Provide the (X, Y) coordinate of the cell's center where the given text is located.  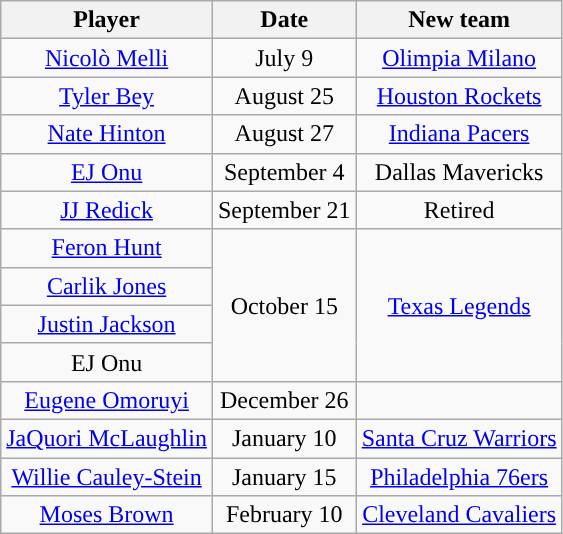
Retired (459, 210)
September 21 (284, 210)
December 26 (284, 400)
JJ Redick (107, 210)
Texas Legends (459, 305)
Nicolò Melli (107, 58)
Nate Hinton (107, 134)
January 15 (284, 477)
August 27 (284, 134)
January 10 (284, 438)
October 15 (284, 305)
September 4 (284, 172)
Player (107, 20)
Houston Rockets (459, 96)
Eugene Omoruyi (107, 400)
Tyler Bey (107, 96)
JaQuori McLaughlin (107, 438)
August 25 (284, 96)
Willie Cauley-Stein (107, 477)
July 9 (284, 58)
New team (459, 20)
Santa Cruz Warriors (459, 438)
Justin Jackson (107, 324)
Philadelphia 76ers (459, 477)
February 10 (284, 515)
Feron Hunt (107, 248)
Cleveland Cavaliers (459, 515)
Indiana Pacers (459, 134)
Olimpia Milano (459, 58)
Date (284, 20)
Moses Brown (107, 515)
Carlik Jones (107, 286)
Dallas Mavericks (459, 172)
